Extract the [X, Y] coordinate from the center of the cell holding the provided text.  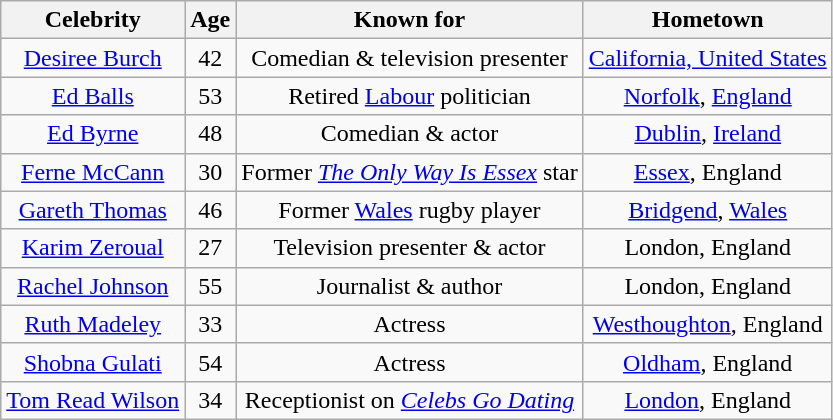
Gareth Thomas [93, 210]
Oldham, England [708, 362]
Dublin, Ireland [708, 134]
Hometown [708, 20]
Ferne McCann [93, 172]
48 [210, 134]
46 [210, 210]
California, United States [708, 58]
Journalist & author [410, 286]
Ruth Madeley [93, 324]
Former The Only Way Is Essex star [410, 172]
Comedian & television presenter [410, 58]
Essex, England [708, 172]
54 [210, 362]
53 [210, 96]
Receptionist on Celebs Go Dating [410, 400]
34 [210, 400]
42 [210, 58]
Known for [410, 20]
Desiree Burch [93, 58]
Rachel Johnson [93, 286]
27 [210, 248]
Shobna Gulati [93, 362]
Retired Labour politician [410, 96]
Bridgend, Wales [708, 210]
55 [210, 286]
Norfolk, England [708, 96]
Tom Read Wilson [93, 400]
Westhoughton, England [708, 324]
Television presenter & actor [410, 248]
33 [210, 324]
Age [210, 20]
30 [210, 172]
Karim Zeroual [93, 248]
Ed Balls [93, 96]
Ed Byrne [93, 134]
Comedian & actor [410, 134]
Former Wales rugby player [410, 210]
Celebrity [93, 20]
